Provide the (X, Y) coordinate of the cell's center where the given text is located.  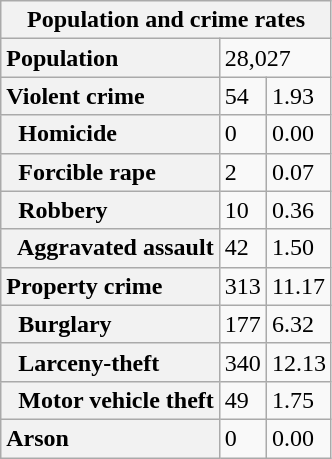
10 (242, 210)
0.36 (298, 210)
1.50 (298, 248)
0.07 (298, 172)
Larceny-theft (110, 362)
Aggravated assault (110, 248)
Arson (110, 438)
49 (242, 400)
28,027 (275, 58)
1.93 (298, 96)
Motor vehicle theft (110, 400)
12.13 (298, 362)
Homicide (110, 134)
Robbery (110, 210)
Population (110, 58)
Violent crime (110, 96)
6.32 (298, 324)
42 (242, 248)
340 (242, 362)
Population and crime rates (166, 20)
177 (242, 324)
11.17 (298, 286)
1.75 (298, 400)
Property crime (110, 286)
2 (242, 172)
54 (242, 96)
313 (242, 286)
Forcible rape (110, 172)
Burglary (110, 324)
